Provide the (x, y) coordinate of the cell's center where the given text is located.  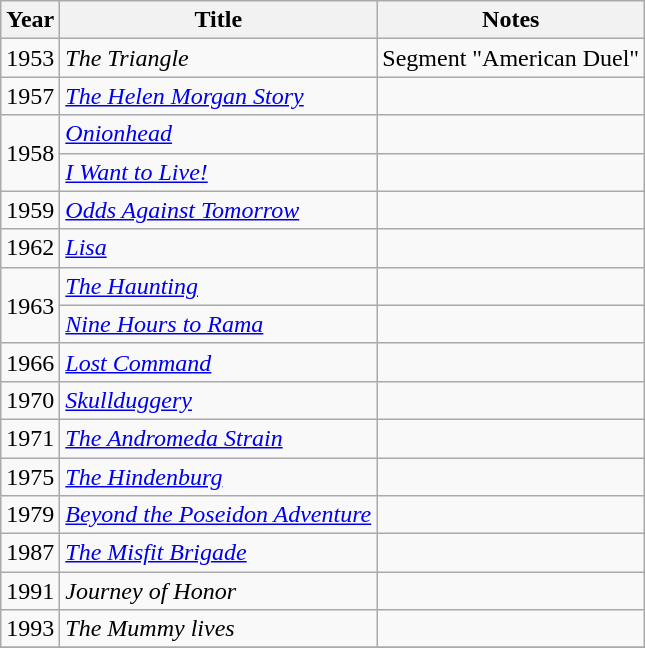
1970 (30, 400)
Lost Command (218, 362)
1963 (30, 305)
1987 (30, 553)
The Triangle (218, 58)
1953 (30, 58)
The Hindenburg (218, 477)
The Misfit Brigade (218, 553)
1971 (30, 438)
Onionhead (218, 134)
The Mummy lives (218, 629)
1979 (30, 515)
1957 (30, 96)
1959 (30, 210)
I Want to Live! (218, 172)
The Andromeda Strain (218, 438)
1958 (30, 153)
1962 (30, 248)
Skullduggery (218, 400)
The Helen Morgan Story (218, 96)
1975 (30, 477)
Title (218, 20)
Beyond the Poseidon Adventure (218, 515)
1966 (30, 362)
Segment "American Duel" (511, 58)
Year (30, 20)
The Haunting (218, 286)
Nine Hours to Rama (218, 324)
Lisa (218, 248)
1991 (30, 591)
Odds Against Tomorrow (218, 210)
Notes (511, 20)
Journey of Honor (218, 591)
1993 (30, 629)
